For the text-containing cell, return its midpoint in (X, Y) coordinate format. 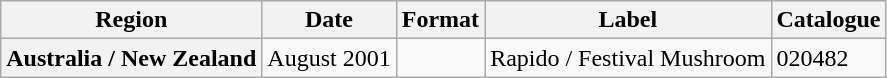
Date (329, 20)
Catalogue (828, 20)
August 2001 (329, 58)
Region (132, 20)
Label (628, 20)
Rapido / Festival Mushroom (628, 58)
020482 (828, 58)
Australia / New Zealand (132, 58)
Format (440, 20)
